Scan for the cell matching the given text and deliver its (X, Y) coordinate at center. 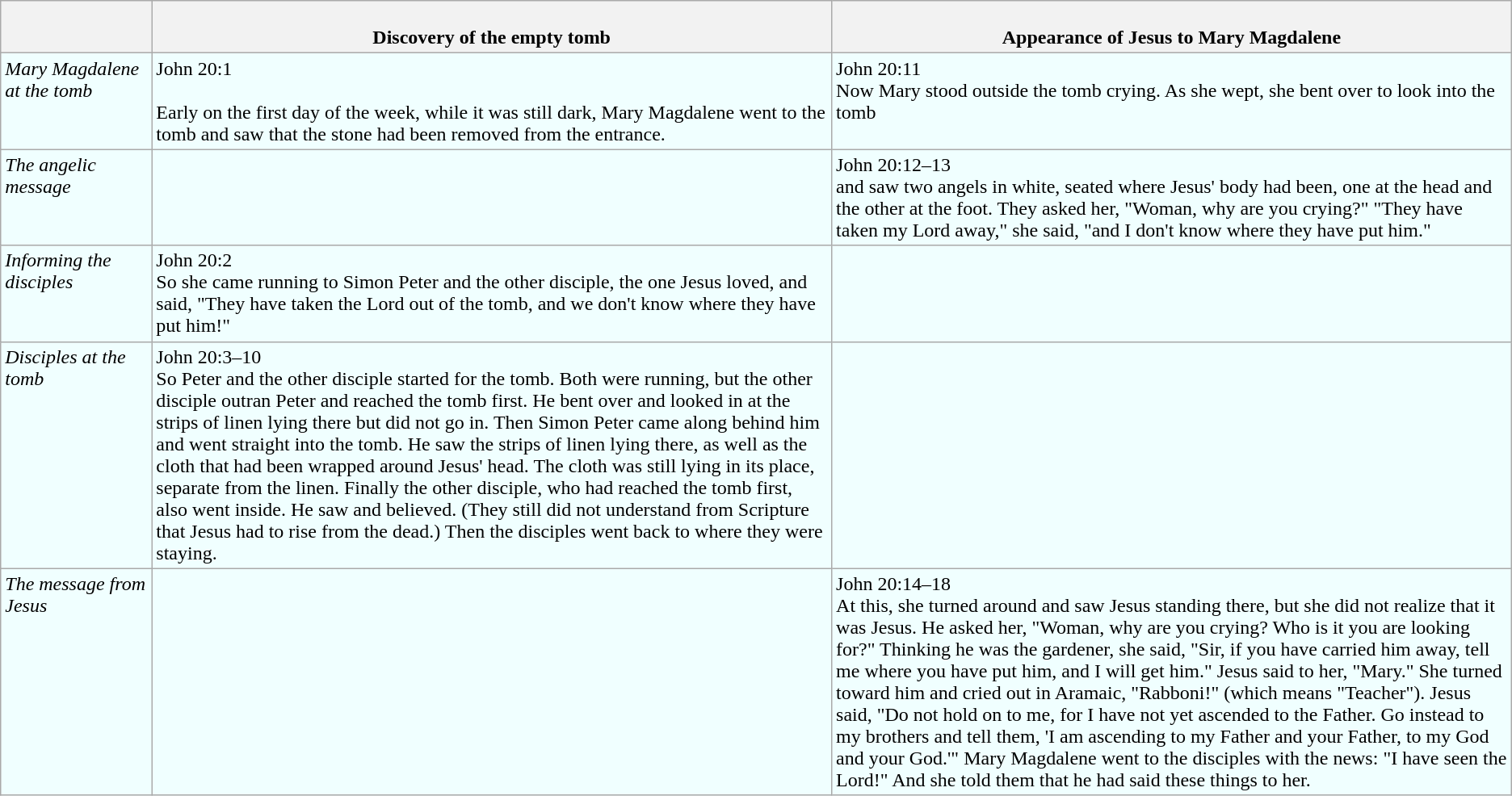
Appearance of Jesus to Mary Magdalene (1172, 27)
Disciples at the tomb (76, 455)
The message from Jesus (76, 681)
Informing the disciples (76, 294)
Discovery of the empty tomb (492, 27)
The angelic message (76, 197)
Mary Magdalene at the tomb (76, 102)
John 20:11Now Mary stood outside the tomb crying. As she wept, she bent over to look into the tomb (1172, 102)
